Determine the (x, y) coordinate at the center of the cell enclosing the given text.  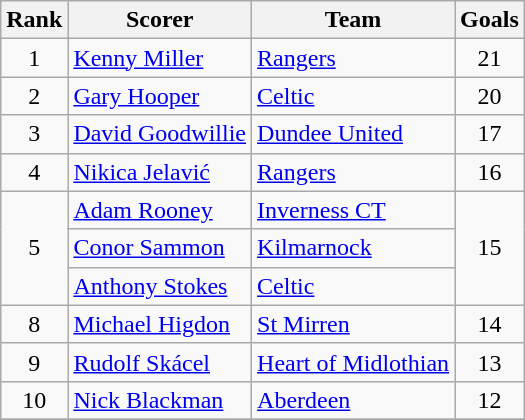
Nikica Jelavić (160, 172)
Goals (490, 20)
10 (34, 400)
1 (34, 58)
Anthony Stokes (160, 286)
5 (34, 248)
Dundee United (354, 134)
Nick Blackman (160, 400)
Adam Rooney (160, 210)
Heart of Midlothian (354, 362)
21 (490, 58)
13 (490, 362)
12 (490, 400)
St Mirren (354, 324)
Kenny Miller (160, 58)
8 (34, 324)
Michael Higdon (160, 324)
Gary Hooper (160, 96)
Scorer (160, 20)
Team (354, 20)
16 (490, 172)
20 (490, 96)
9 (34, 362)
Kilmarnock (354, 248)
Rudolf Skácel (160, 362)
Inverness CT (354, 210)
Conor Sammon (160, 248)
2 (34, 96)
14 (490, 324)
15 (490, 248)
17 (490, 134)
4 (34, 172)
3 (34, 134)
Rank (34, 20)
David Goodwillie (160, 134)
Aberdeen (354, 400)
